For the text-containing cell, return its midpoint in [x, y] coordinate format. 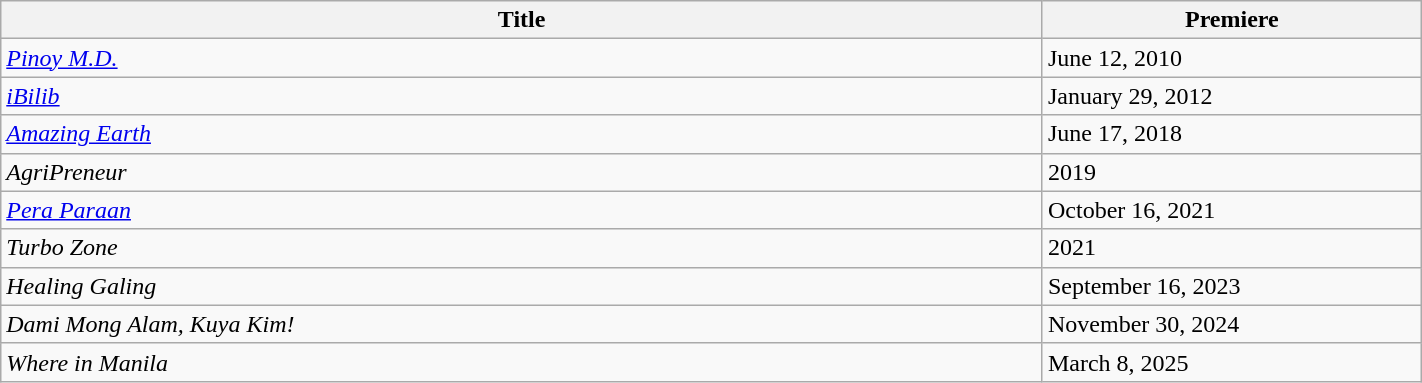
2019 [1232, 172]
March 8, 2025 [1232, 362]
September 16, 2023 [1232, 286]
iBilib [522, 96]
October 16, 2021 [1232, 210]
Pera Paraan [522, 210]
June 12, 2010 [1232, 58]
Where in Manila [522, 362]
November 30, 2024 [1232, 324]
Pinoy M.D. [522, 58]
Title [522, 20]
June 17, 2018 [1232, 134]
2021 [1232, 248]
Dami Mong Alam, Kuya Kim! [522, 324]
January 29, 2012 [1232, 96]
AgriPreneur [522, 172]
Amazing Earth [522, 134]
Turbo Zone [522, 248]
Premiere [1232, 20]
Healing Galing [522, 286]
